Provide the (X, Y) coordinate of the cell's center where the given text is located.  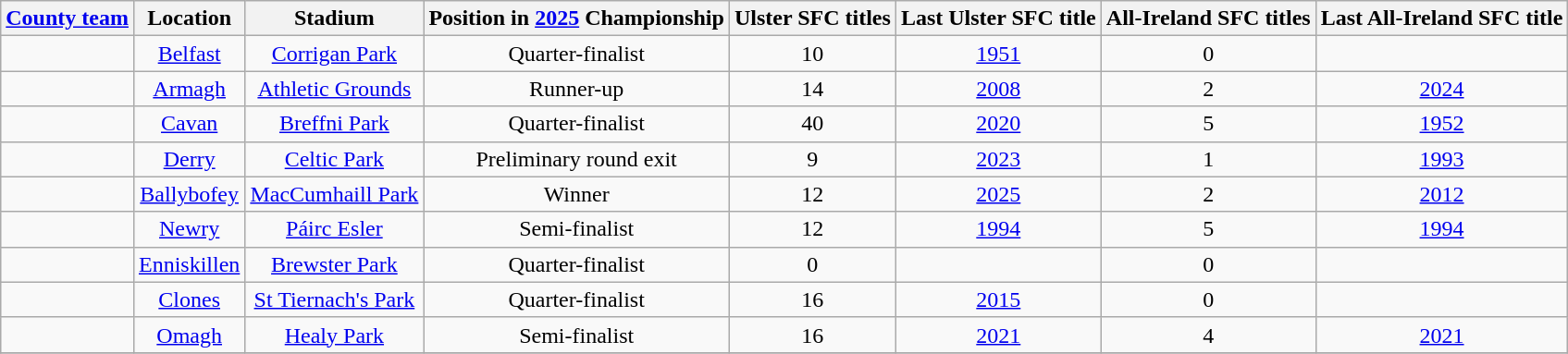
Belfast (189, 54)
10 (812, 54)
Stadium (335, 18)
40 (812, 124)
Brewster Park (335, 264)
Derry (189, 159)
All-Ireland SFC titles (1208, 18)
Ulster SFC titles (812, 18)
Healy Park (335, 335)
14 (812, 89)
1951 (998, 54)
Clones (189, 299)
Position in 2025 Championship (577, 18)
Breffni Park (335, 124)
Ballybofey (189, 194)
Runner-up (577, 89)
2020 (998, 124)
Preliminary round exit (577, 159)
Last All-Ireland SFC title (1441, 18)
Enniskillen (189, 264)
1 (1208, 159)
Last Ulster SFC title (998, 18)
St Tiernach's Park (335, 299)
Location (189, 18)
Newry (189, 229)
Armagh (189, 89)
2023 (998, 159)
2015 (998, 299)
9 (812, 159)
Winner (577, 194)
2012 (1441, 194)
County team (68, 18)
Celtic Park (335, 159)
1952 (1441, 124)
2025 (998, 194)
Athletic Grounds (335, 89)
MacCumhaill Park (335, 194)
1993 (1441, 159)
2008 (998, 89)
4 (1208, 335)
Cavan (189, 124)
Omagh (189, 335)
Páirc Esler (335, 229)
2024 (1441, 89)
Corrigan Park (335, 54)
